Find where the given text appears and provide that cell's center as [x, y] coordinate. 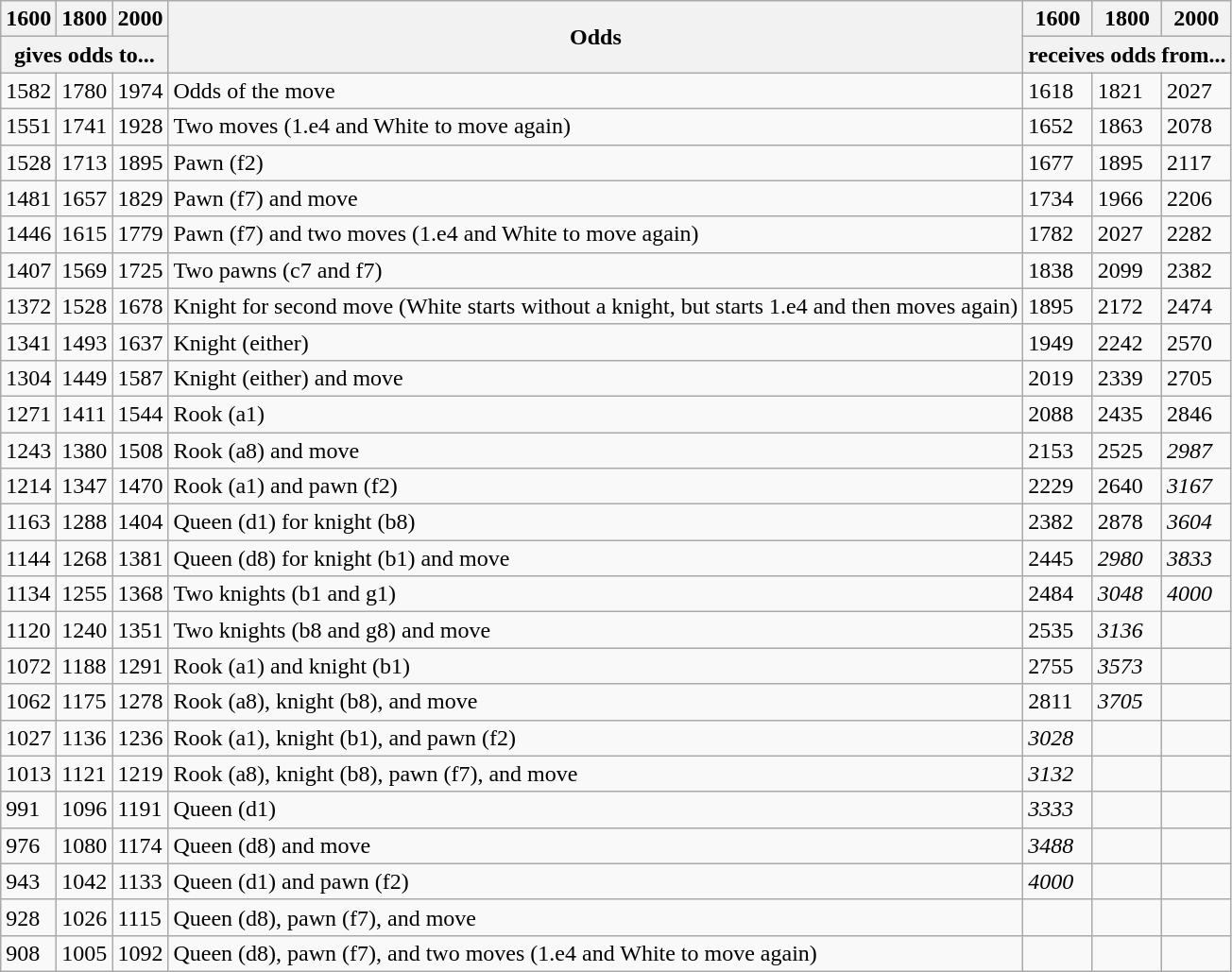
Two pawns (c7 and f7) [595, 270]
1741 [85, 127]
1493 [85, 342]
1446 [28, 234]
Rook (a8), knight (b8), pawn (f7), and move [595, 774]
1121 [85, 774]
1821 [1126, 91]
1829 [140, 198]
928 [28, 917]
Rook (a1), knight (b1), and pawn (f2) [595, 738]
Rook (a1) and pawn (f2) [595, 486]
1449 [85, 378]
2435 [1126, 414]
1026 [85, 917]
1214 [28, 486]
1713 [85, 162]
2229 [1058, 486]
1351 [140, 630]
2088 [1058, 414]
2535 [1058, 630]
1481 [28, 198]
1072 [28, 666]
3573 [1126, 666]
2570 [1196, 342]
1027 [28, 738]
3028 [1058, 738]
2339 [1126, 378]
Queen (d1) for knight (b8) [595, 522]
2099 [1126, 270]
1236 [140, 738]
1779 [140, 234]
1163 [28, 522]
Queen (d1) [595, 810]
Pawn (f7) and two moves (1.e4 and White to move again) [595, 234]
1092 [140, 953]
1966 [1126, 198]
Queen (d8), pawn (f7), and move [595, 917]
Rook (a8), knight (b8), and move [595, 702]
Rook (a1) [595, 414]
1191 [140, 810]
1005 [85, 953]
943 [28, 881]
1341 [28, 342]
Knight (either) [595, 342]
1780 [85, 91]
1144 [28, 558]
1404 [140, 522]
3833 [1196, 558]
1569 [85, 270]
Knight for second move (White starts without a knight, but starts 1.e4 and then moves again) [595, 306]
Rook (a8) and move [595, 451]
Queen (d8) and move [595, 845]
Odds of the move [595, 91]
1411 [85, 414]
Rook (a1) and knight (b1) [595, 666]
1288 [85, 522]
1304 [28, 378]
1278 [140, 702]
2640 [1126, 486]
3333 [1058, 810]
1863 [1126, 127]
Pawn (f7) and move [595, 198]
1407 [28, 270]
2525 [1126, 451]
1380 [85, 451]
2878 [1126, 522]
1637 [140, 342]
2153 [1058, 451]
2474 [1196, 306]
2242 [1126, 342]
receives odds from... [1127, 55]
1120 [28, 630]
2078 [1196, 127]
1587 [140, 378]
1677 [1058, 162]
1243 [28, 451]
2705 [1196, 378]
1013 [28, 774]
1551 [28, 127]
1368 [140, 594]
Queen (d8) for knight (b1) and move [595, 558]
Two moves (1.e4 and White to move again) [595, 127]
1838 [1058, 270]
1219 [140, 774]
1268 [85, 558]
1136 [85, 738]
2755 [1058, 666]
1240 [85, 630]
1174 [140, 845]
2980 [1126, 558]
1188 [85, 666]
1652 [1058, 127]
1291 [140, 666]
3132 [1058, 774]
1381 [140, 558]
3604 [1196, 522]
908 [28, 953]
2811 [1058, 702]
1725 [140, 270]
Pawn (f2) [595, 162]
1175 [85, 702]
1134 [28, 594]
1615 [85, 234]
Queen (d8), pawn (f7), and two moves (1.e4 and White to move again) [595, 953]
Two knights (b8 and g8) and move [595, 630]
1734 [1058, 198]
2484 [1058, 594]
2019 [1058, 378]
1080 [85, 845]
1347 [85, 486]
Odds [595, 37]
1618 [1058, 91]
2172 [1126, 306]
1115 [140, 917]
3136 [1126, 630]
2846 [1196, 414]
3488 [1058, 845]
Two knights (b1 and g1) [595, 594]
2987 [1196, 451]
1508 [140, 451]
1062 [28, 702]
2117 [1196, 162]
1470 [140, 486]
2206 [1196, 198]
2282 [1196, 234]
1096 [85, 810]
1042 [85, 881]
1133 [140, 881]
Queen (d1) and pawn (f2) [595, 881]
1582 [28, 91]
1372 [28, 306]
1678 [140, 306]
gives odds to... [85, 55]
1544 [140, 414]
1657 [85, 198]
991 [28, 810]
3167 [1196, 486]
1974 [140, 91]
1949 [1058, 342]
2445 [1058, 558]
1271 [28, 414]
3048 [1126, 594]
3705 [1126, 702]
1782 [1058, 234]
976 [28, 845]
1255 [85, 594]
Knight (either) and move [595, 378]
1928 [140, 127]
